Return (x, y) of the center of cell containing provided text 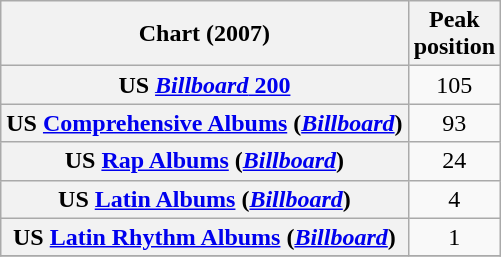
Peakposition (454, 34)
US Rap Albums (Billboard) (204, 161)
93 (454, 123)
4 (454, 199)
US Latin Albums (Billboard) (204, 199)
Chart (2007) (204, 34)
105 (454, 85)
US Latin Rhythm Albums (Billboard) (204, 237)
24 (454, 161)
1 (454, 237)
US Comprehensive Albums (Billboard) (204, 123)
US Billboard 200 (204, 85)
